Find where the given text appears and provide that cell's center as [x, y] coordinate. 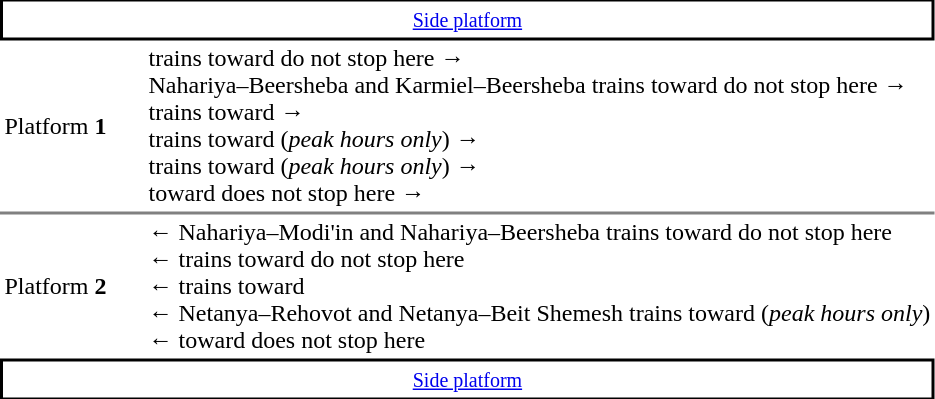
Platform 2 [72, 286]
Platform 1 [72, 126]
